Determine the (X, Y) coordinate at the center of the cell enclosing the given text.  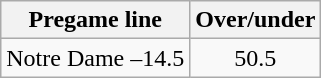
Notre Dame –14.5 (96, 58)
Over/under (256, 20)
Pregame line (96, 20)
50.5 (256, 58)
